Provide the (X, Y) coordinate of the cell's center where the given text is located.  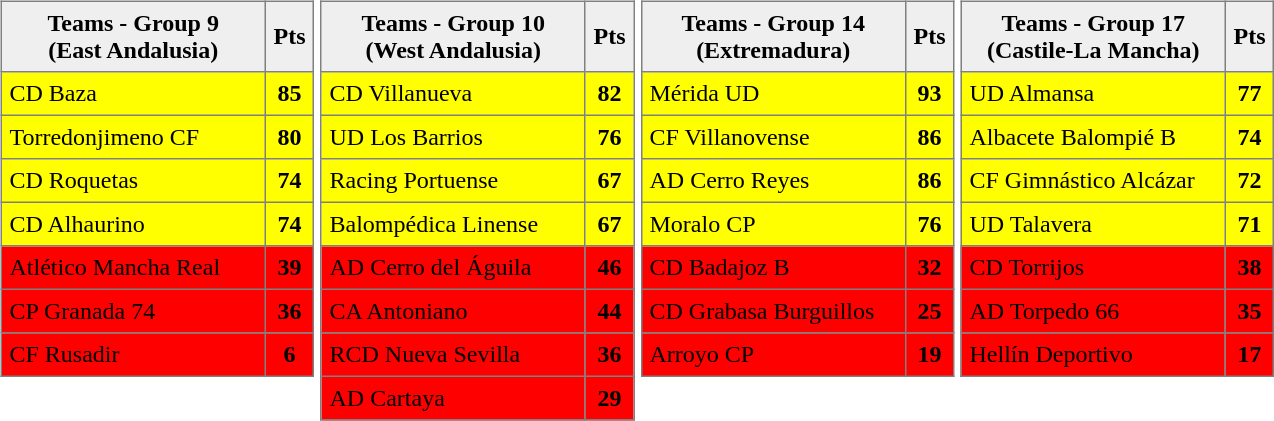
CD Torrijos (1093, 268)
CF Villanovense (773, 137)
35 (1249, 311)
AD Torpedo 66 (1093, 311)
93 (929, 94)
Teams - Group 17(Castile-La Mancha) (1093, 36)
Torredonjimeno CF (133, 137)
80 (289, 137)
32 (929, 268)
CD Villanueva (453, 94)
Atlético Mancha Real (133, 268)
19 (929, 355)
CD Baza (133, 94)
Moralo CP (773, 224)
29 (609, 398)
39 (289, 268)
82 (609, 94)
CD Alhaurino (133, 224)
Mérida UD (773, 94)
Teams - Group 10(West Andalusia) (453, 36)
Teams - Group 9(East Andalusia) (133, 36)
Racing Portuense (453, 181)
UD Talavera (1093, 224)
Albacete Balompié B (1093, 137)
UD Los Barrios (453, 137)
CD Roquetas (133, 181)
17 (1249, 355)
46 (609, 268)
Arroyo CP (773, 355)
CD Badajoz B (773, 268)
AD Cerro Reyes (773, 181)
CF Gimnástico Alcázar (1093, 181)
UD Almansa (1093, 94)
38 (1249, 268)
44 (609, 311)
Balompédica Linense (453, 224)
AD Cerro del Águila (453, 268)
CP Granada 74 (133, 311)
CD Grabasa Burguillos (773, 311)
CF Rusadir (133, 355)
6 (289, 355)
77 (1249, 94)
AD Cartaya (453, 398)
25 (929, 311)
Teams - Group 14(Extremadura) (773, 36)
CA Antoniano (453, 311)
71 (1249, 224)
Hellín Deportivo (1093, 355)
RCD Nueva Sevilla (453, 355)
85 (289, 94)
72 (1249, 181)
